For the text-containing cell, return its midpoint in (x, y) coordinate format. 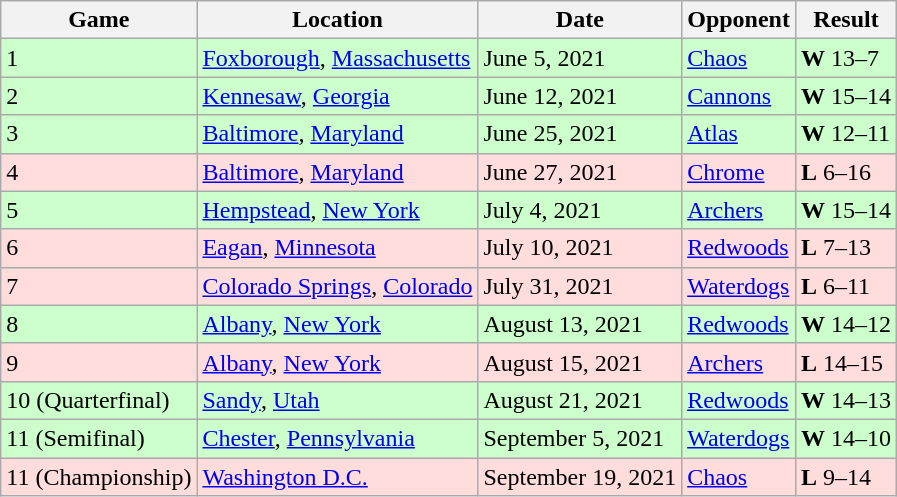
Cannons (739, 96)
Hempstead, New York (338, 210)
Kennesaw, Georgia (338, 96)
August 15, 2021 (580, 362)
W 14–12 (846, 324)
L 14–15 (846, 362)
Sandy, Utah (338, 400)
Location (338, 20)
L 6–11 (846, 286)
Foxborough, Massachusetts (338, 58)
August 21, 2021 (580, 400)
3 (99, 134)
September 19, 2021 (580, 477)
8 (99, 324)
Opponent (739, 20)
2 (99, 96)
June 12, 2021 (580, 96)
Result (846, 20)
W 12–11 (846, 134)
Chester, Pennsylvania (338, 438)
Colorado Springs, Colorado (338, 286)
Date (580, 20)
11 (Championship) (99, 477)
L 6–16 (846, 172)
L 7–13 (846, 248)
June 27, 2021 (580, 172)
Chrome (739, 172)
Washington D.C. (338, 477)
June 25, 2021 (580, 134)
July 10, 2021 (580, 248)
W 13–7 (846, 58)
L 9–14 (846, 477)
10 (Quarterfinal) (99, 400)
July 31, 2021 (580, 286)
September 5, 2021 (580, 438)
June 5, 2021 (580, 58)
W 14–10 (846, 438)
4 (99, 172)
6 (99, 248)
9 (99, 362)
1 (99, 58)
7 (99, 286)
July 4, 2021 (580, 210)
Eagan, Minnesota (338, 248)
August 13, 2021 (580, 324)
Game (99, 20)
W 14–13 (846, 400)
11 (Semifinal) (99, 438)
Atlas (739, 134)
5 (99, 210)
